Scan for the cell matching the given text and deliver its (X, Y) coordinate at center. 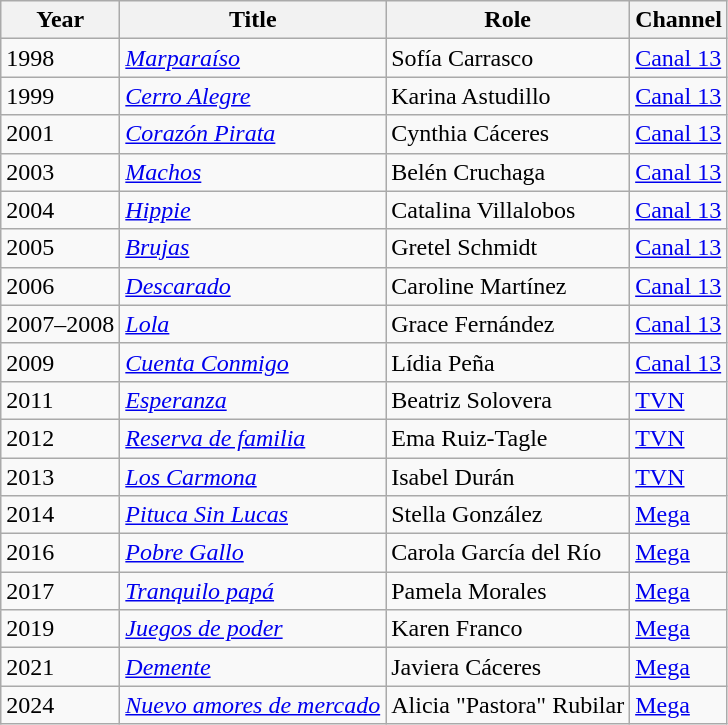
2013 (60, 477)
Cerro Alegre (253, 96)
2003 (60, 172)
2021 (60, 667)
2011 (60, 400)
Cynthia Cáceres (508, 134)
Karina Astudillo (508, 96)
Descarado (253, 286)
Reserva de familia (253, 438)
Marparaíso (253, 58)
Tranquilo papá (253, 591)
Pituca Sin Lucas (253, 515)
2017 (60, 591)
Nuevo amores de mercado (253, 705)
2016 (60, 553)
Juegos de poder (253, 629)
Hippie (253, 210)
1998 (60, 58)
2014 (60, 515)
2004 (60, 210)
1999 (60, 96)
2009 (60, 362)
2006 (60, 286)
Esperanza (253, 400)
Machos (253, 172)
Javiera Cáceres (508, 667)
Lola (253, 324)
Stella González (508, 515)
Demente (253, 667)
Title (253, 20)
Isabel Durán (508, 477)
Caroline Martínez (508, 286)
Carola García del Río (508, 553)
Karen Franco (508, 629)
Ema Ruiz-Tagle (508, 438)
Pamela Morales (508, 591)
2001 (60, 134)
Los Carmona (253, 477)
Grace Fernández (508, 324)
2024 (60, 705)
Channel (679, 20)
Role (508, 20)
Alicia "Pastora" Rubilar (508, 705)
Brujas (253, 248)
2007–2008 (60, 324)
Gretel Schmidt (508, 248)
2005 (60, 248)
2019 (60, 629)
Beatriz Solovera (508, 400)
Corazón Pirata (253, 134)
Cuenta Conmigo (253, 362)
Belén Cruchaga (508, 172)
Lídia Peña (508, 362)
Year (60, 20)
2012 (60, 438)
Catalina Villalobos (508, 210)
Sofía Carrasco (508, 58)
Pobre Gallo (253, 553)
